Capture the cell that displays the provided text and extract its [X, Y] central coordinate. 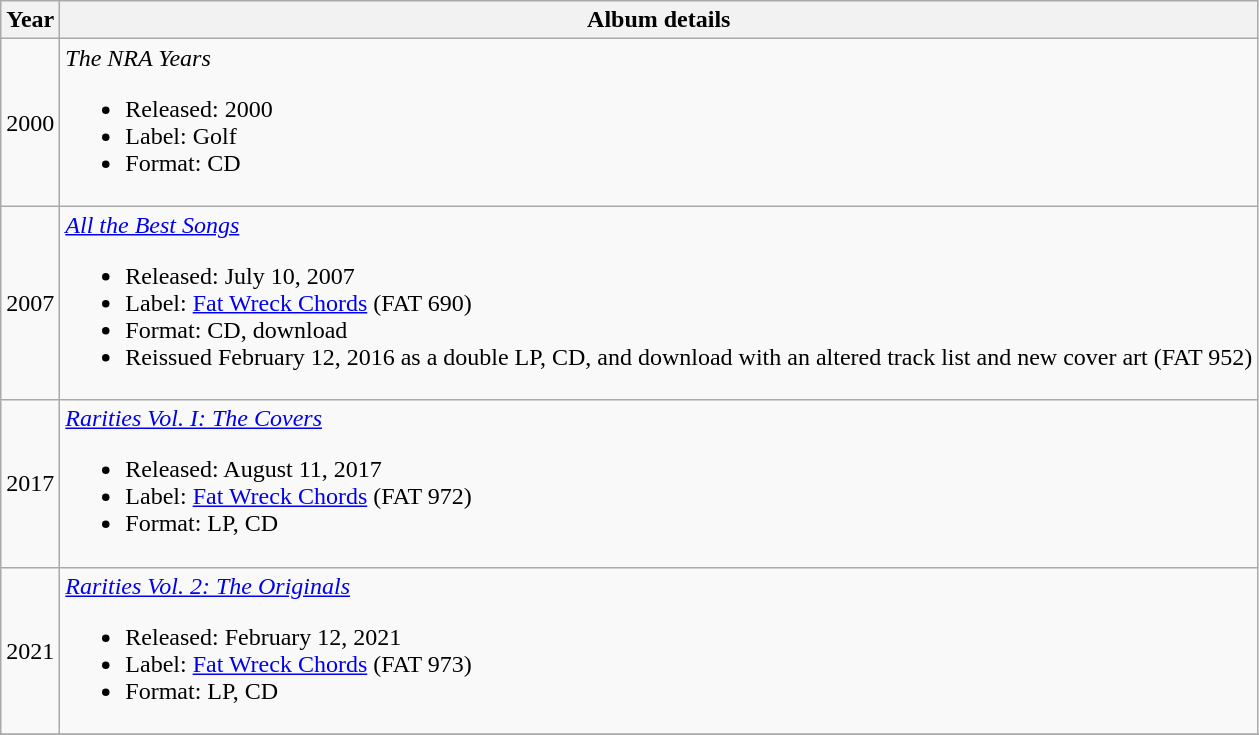
2017 [30, 484]
2000 [30, 122]
Rarities Vol. I: The CoversReleased: August 11, 2017Label: Fat Wreck Chords (FAT 972)Format: LP, CD [659, 484]
2021 [30, 650]
2007 [30, 303]
The NRA YearsReleased: 2000Label: GolfFormat: CD [659, 122]
Rarities Vol. 2: The OriginalsReleased: February 12, 2021Label: Fat Wreck Chords (FAT 973)Format: LP, CD [659, 650]
Year [30, 20]
Album details [659, 20]
